Identify which cell holds the provided text, then report its (x, y) central coordinate. 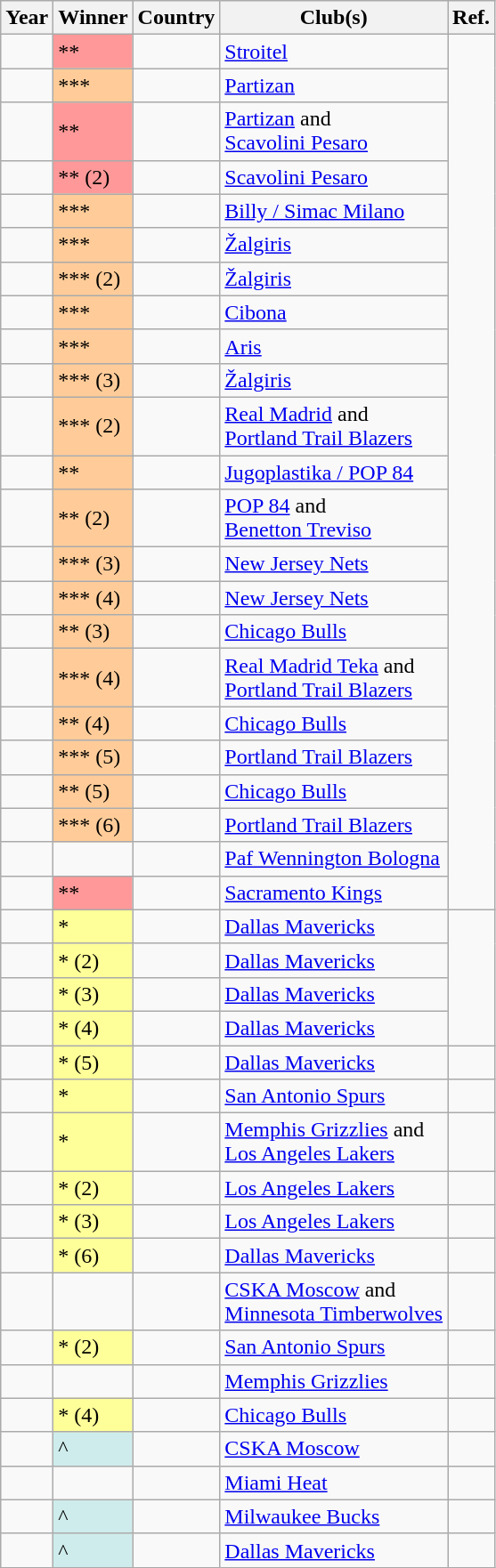
*** (5) (93, 757)
Stroitel (334, 52)
Milwaukee Bucks (334, 1516)
Ref. (472, 18)
** (5) (93, 791)
Billy / Simac Milano (334, 211)
Club(s) (334, 18)
Memphis Grizzlies andLos Angeles Lakers (334, 1143)
CSKA Moscow (334, 1449)
Aris (334, 346)
POP 84 andBenetton Treviso (334, 518)
** (3) (93, 632)
* (5) (93, 1062)
CSKA Moscow andMinnesota Timberwolves (334, 1301)
Paf Wennington Bologna (334, 859)
Winner (93, 18)
Miami Heat (334, 1483)
*** (6) (93, 825)
Partizan andScavolini Pesaro (334, 132)
Real Madrid andPortland Trail Blazers (334, 425)
Country (176, 18)
Scavolini Pesaro (334, 177)
Jugoplastika / POP 84 (334, 473)
Real Madrid Teka andPortland Trail Blazers (334, 678)
* (6) (93, 1256)
** (4) (93, 723)
Sacramento Kings (334, 893)
Year (27, 18)
Cibona (334, 312)
Memphis Grizzlies (334, 1381)
Partizan (334, 85)
